For the text-containing cell, return its midpoint in [x, y] coordinate format. 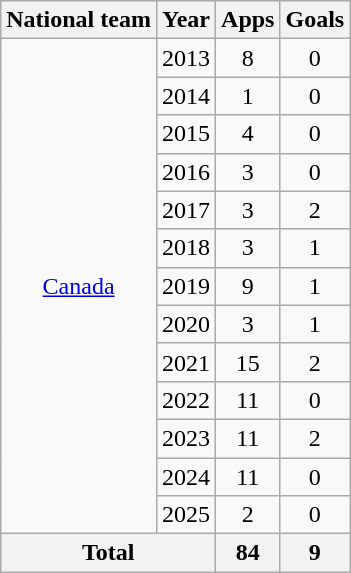
2019 [186, 286]
2020 [186, 324]
Year [186, 20]
2016 [186, 172]
2018 [186, 248]
2021 [186, 362]
2013 [186, 58]
15 [248, 362]
2017 [186, 210]
2024 [186, 477]
National team [79, 20]
8 [248, 58]
2022 [186, 400]
Goals [315, 20]
4 [248, 134]
84 [248, 553]
Canada [79, 286]
2025 [186, 515]
2014 [186, 96]
2015 [186, 134]
Total [108, 553]
2023 [186, 438]
Apps [248, 20]
